Identify which cell holds the provided text, then report its [X, Y] central coordinate. 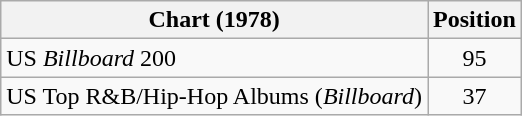
Chart (1978) [214, 20]
Position [475, 20]
37 [475, 96]
US Billboard 200 [214, 58]
US Top R&B/Hip-Hop Albums (Billboard) [214, 96]
95 [475, 58]
